For the text-containing cell, return its midpoint in (X, Y) coordinate format. 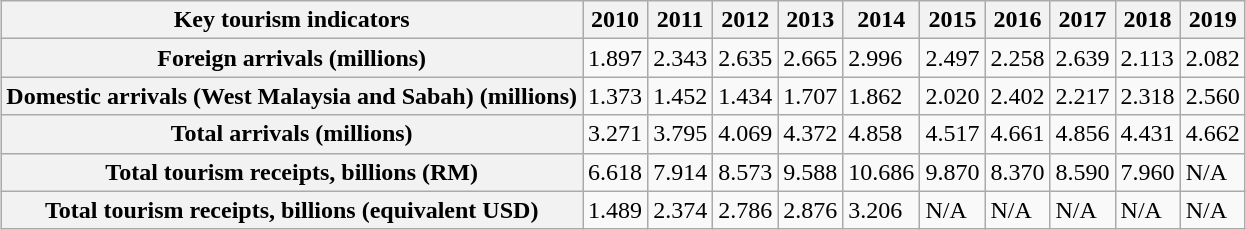
2.318 (1148, 96)
4.431 (1148, 134)
1.373 (616, 96)
4.517 (952, 134)
2015 (952, 20)
Total arrivals (millions) (292, 134)
2.497 (952, 58)
2013 (810, 20)
4.372 (810, 134)
4.661 (1018, 134)
3.795 (680, 134)
2.343 (680, 58)
2.560 (1212, 96)
1.862 (882, 96)
7.914 (680, 172)
2.082 (1212, 58)
Foreign arrivals (millions) (292, 58)
2017 (1082, 20)
2012 (746, 20)
2.402 (1018, 96)
Key tourism indicators (292, 20)
2019 (1212, 20)
Total tourism receipts, billions (equivalent USD) (292, 210)
2.639 (1082, 58)
4.858 (882, 134)
2.374 (680, 210)
3.206 (882, 210)
2.786 (746, 210)
Total tourism receipts, billions (RM) (292, 172)
2.020 (952, 96)
9.588 (810, 172)
2.635 (746, 58)
2.217 (1082, 96)
2.996 (882, 58)
4.856 (1082, 134)
1.489 (616, 210)
7.960 (1148, 172)
1.707 (810, 96)
2.258 (1018, 58)
8.573 (746, 172)
2.876 (810, 210)
Domestic arrivals (West Malaysia and Sabah) (millions) (292, 96)
4.069 (746, 134)
2016 (1018, 20)
2010 (616, 20)
9.870 (952, 172)
1.452 (680, 96)
8.590 (1082, 172)
8.370 (1018, 172)
4.662 (1212, 134)
3.271 (616, 134)
6.618 (616, 172)
2.665 (810, 58)
10.686 (882, 172)
2011 (680, 20)
2014 (882, 20)
1.897 (616, 58)
1.434 (746, 96)
2.113 (1148, 58)
2018 (1148, 20)
